Determine the (x, y) coordinate at the center of the cell enclosing the given text.  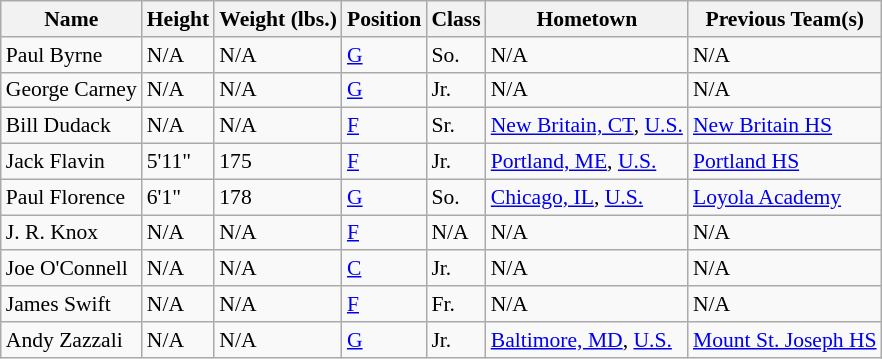
175 (278, 162)
Bill Dudack (72, 126)
Paul Florence (72, 197)
C (384, 269)
Paul Byrne (72, 55)
New Britain, CT, U.S. (587, 126)
Baltimore, MD, U.S. (587, 340)
Sr. (456, 126)
Portland, ME, U.S. (587, 162)
James Swift (72, 304)
Portland HS (785, 162)
Andy Zazzali (72, 340)
178 (278, 197)
Name (72, 19)
6'1" (178, 197)
New Britain HS (785, 126)
Previous Team(s) (785, 19)
Hometown (587, 19)
Position (384, 19)
Class (456, 19)
Height (178, 19)
Jack Flavin (72, 162)
Weight (lbs.) (278, 19)
Joe O'Connell (72, 269)
Chicago, IL, U.S. (587, 197)
J. R. Knox (72, 233)
5'11" (178, 162)
Mount St. Joseph HS (785, 340)
Loyola Academy (785, 197)
George Carney (72, 90)
Fr. (456, 304)
